Pinpoint the cell where the given text exists, returning its [X, Y] midpoint coordinate. 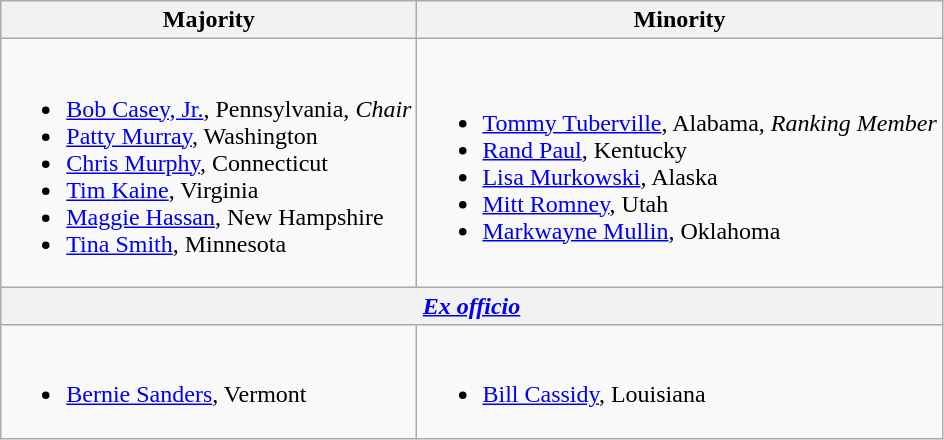
Bill Cassidy, Louisiana [680, 382]
Bernie Sanders, Vermont [209, 382]
Tommy Tuberville, Alabama, Ranking MemberRand Paul, KentuckyLisa Murkowski, AlaskaMitt Romney, UtahMarkwayne Mullin, Oklahoma [680, 163]
Minority [680, 20]
Ex officio [472, 306]
Majority [209, 20]
